Find where the given text appears and provide that cell's center as [X, Y] coordinate. 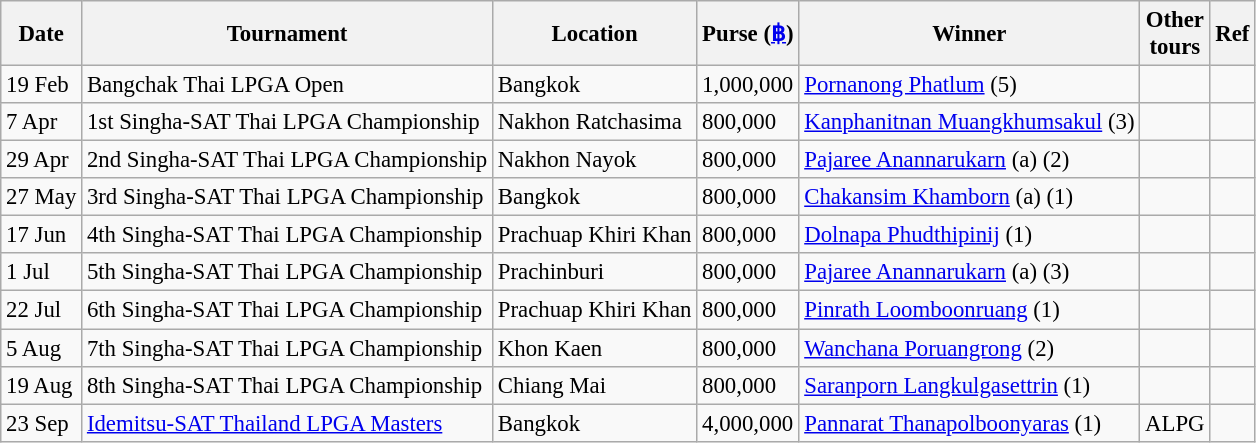
17 Jun [42, 235]
29 Apr [42, 160]
Pajaree Anannarukarn (a) (3) [970, 273]
Location [595, 34]
19 Aug [42, 385]
Nakhon Ratchasima [595, 122]
Purse (฿) [748, 34]
Wanchana Poruangrong (2) [970, 348]
1,000,000 [748, 85]
Winner [970, 34]
1 Jul [42, 273]
19 Feb [42, 85]
ALPG [1175, 423]
1st Singha-SAT Thai LPGA Championship [288, 122]
5 Aug [42, 348]
Prachinburi [595, 273]
27 May [42, 197]
Pornanong Phatlum (5) [970, 85]
Pannarat Thanapolboonyaras (1) [970, 423]
22 Jul [42, 310]
Chakansim Khamborn (a) (1) [970, 197]
Pinrath Loomboonruang (1) [970, 310]
Khon Kaen [595, 348]
Date [42, 34]
Idemitsu-SAT Thailand LPGA Masters [288, 423]
4th Singha-SAT Thai LPGA Championship [288, 235]
Pajaree Anannarukarn (a) (2) [970, 160]
Tournament [288, 34]
4,000,000 [748, 423]
6th Singha-SAT Thai LPGA Championship [288, 310]
Nakhon Nayok [595, 160]
3rd Singha-SAT Thai LPGA Championship [288, 197]
Bangchak Thai LPGA Open [288, 85]
7th Singha-SAT Thai LPGA Championship [288, 348]
2nd Singha-SAT Thai LPGA Championship [288, 160]
Saranporn Langkulgasettrin (1) [970, 385]
Dolnapa Phudthipinij (1) [970, 235]
8th Singha-SAT Thai LPGA Championship [288, 385]
Othertours [1175, 34]
7 Apr [42, 122]
Kanphanitnan Muangkhumsakul (3) [970, 122]
Chiang Mai [595, 385]
Ref [1232, 34]
5th Singha-SAT Thai LPGA Championship [288, 273]
23 Sep [42, 423]
